Locate the cell with the specified text and output its [x, y] center coordinate. 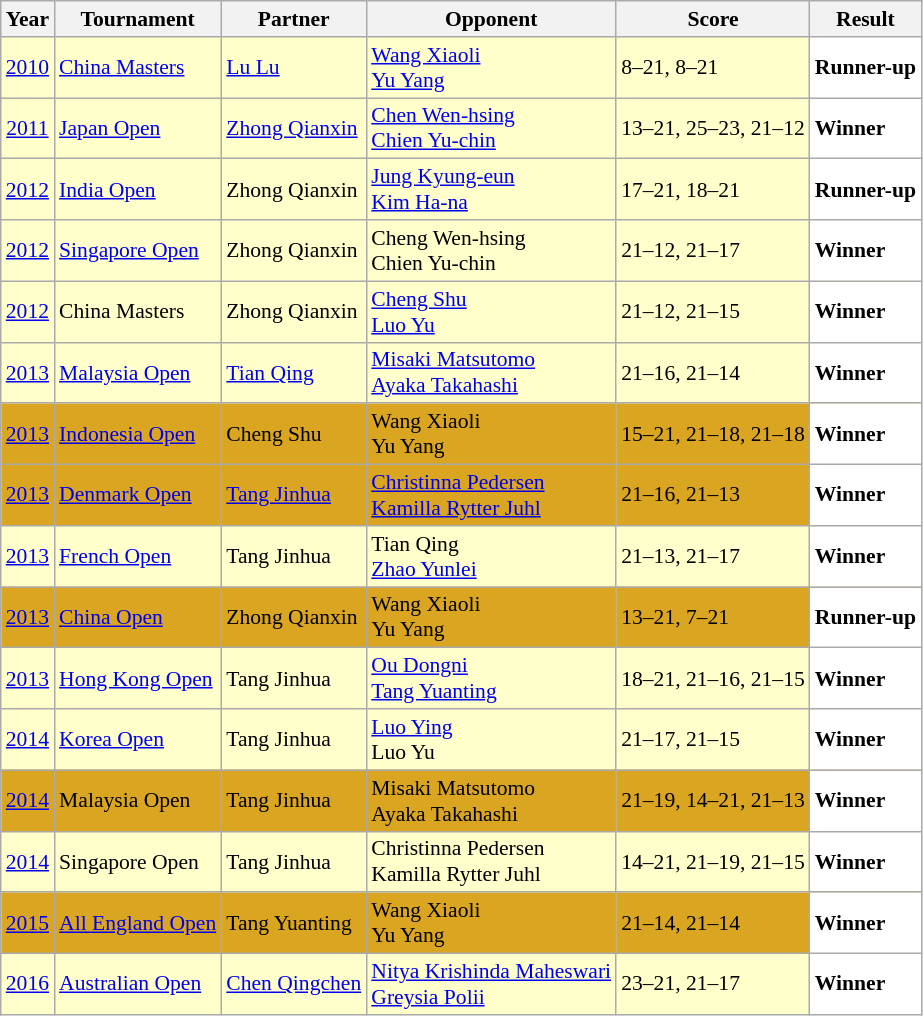
Cheng Shu Luo Yu [491, 312]
Tang Yuanting [294, 924]
21–19, 14–21, 21–13 [713, 800]
Nitya Krishinda Maheswari Greysia Polii [491, 984]
21–13, 21–17 [713, 556]
Indonesia Open [138, 434]
All England Open [138, 924]
21–14, 21–14 [713, 924]
Tian Qing Zhao Yunlei [491, 556]
China Open [138, 618]
Lu Lu [294, 68]
Tian Qing [294, 372]
Cheng Wen-hsing Chien Yu-chin [491, 250]
Japan Open [138, 128]
14–21, 21–19, 21–15 [713, 862]
Cheng Shu [294, 434]
2011 [28, 128]
Hong Kong Open [138, 678]
21–12, 21–17 [713, 250]
French Open [138, 556]
Tournament [138, 19]
17–21, 18–21 [713, 190]
Australian Open [138, 984]
21–17, 21–15 [713, 740]
Score [713, 19]
23–21, 21–17 [713, 984]
Year [28, 19]
8–21, 8–21 [713, 68]
13–21, 25–23, 21–12 [713, 128]
Opponent [491, 19]
Result [866, 19]
Chen Wen-hsing Chien Yu-chin [491, 128]
Luo Ying Luo Yu [491, 740]
Partner [294, 19]
Chen Qingchen [294, 984]
Korea Open [138, 740]
Ou Dongni Tang Yuanting [491, 678]
2010 [28, 68]
21–16, 21–14 [713, 372]
15–21, 21–18, 21–18 [713, 434]
18–21, 21–16, 21–15 [713, 678]
Denmark Open [138, 496]
2015 [28, 924]
13–21, 7–21 [713, 618]
21–16, 21–13 [713, 496]
India Open [138, 190]
2016 [28, 984]
21–12, 21–15 [713, 312]
Jung Kyung-eun Kim Ha-na [491, 190]
